Return the [X, Y] coordinate for the center point of the cell that contains the specified text.  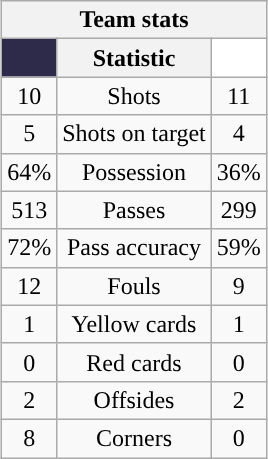
10 [30, 96]
Shots [134, 96]
Passes [134, 210]
72% [30, 248]
Offsides [134, 400]
12 [30, 286]
4 [238, 134]
59% [238, 248]
Fouls [134, 286]
299 [238, 210]
5 [30, 134]
513 [30, 210]
Yellow cards [134, 324]
8 [30, 438]
64% [30, 172]
Statistic [134, 58]
Red cards [134, 362]
9 [238, 286]
Shots on target [134, 134]
36% [238, 172]
Pass accuracy [134, 248]
Team stats [134, 20]
Corners [134, 438]
11 [238, 96]
Possession [134, 172]
